Find where the given text appears and provide that cell's center as (X, Y) coordinate. 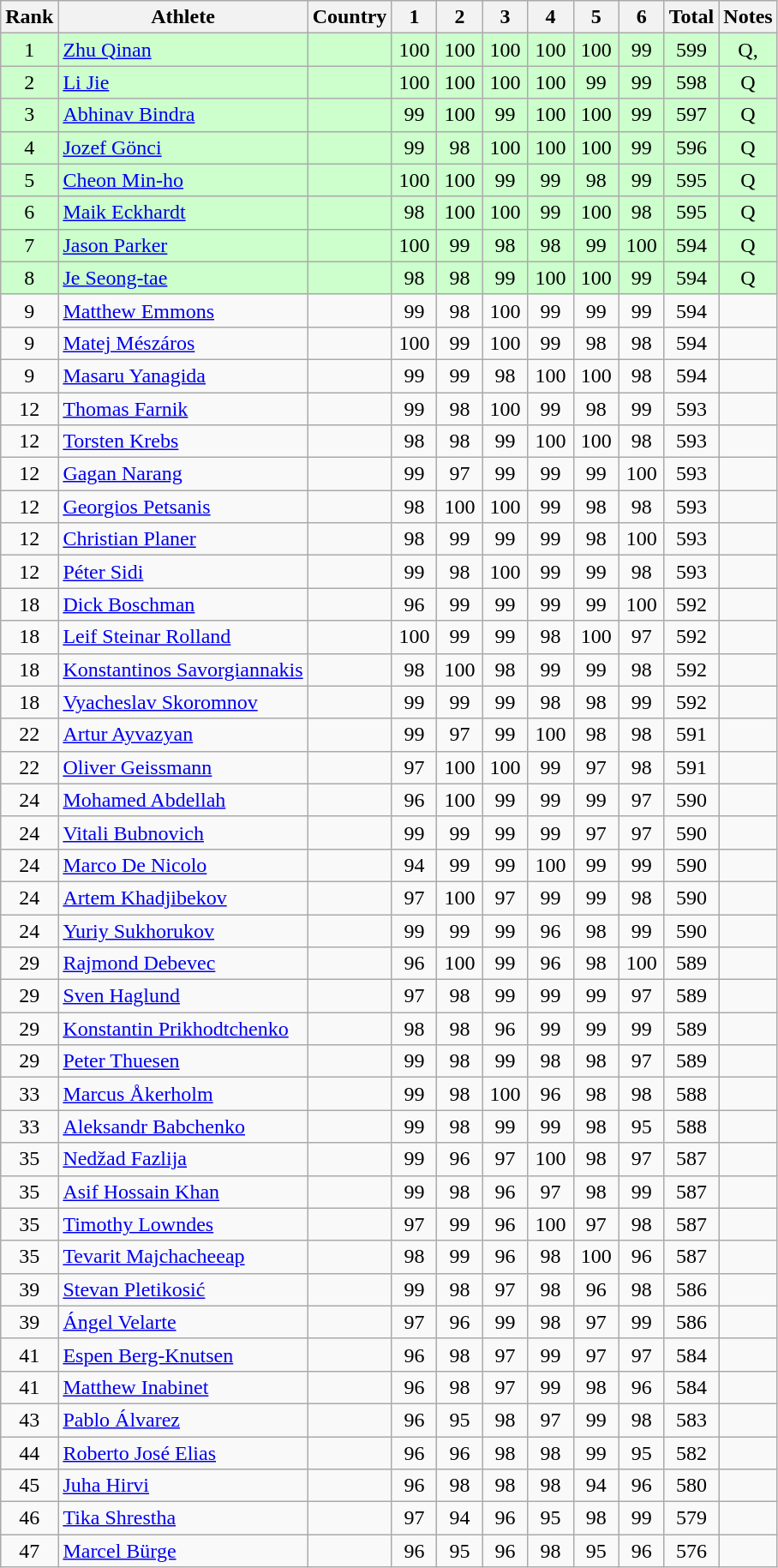
Total (691, 17)
597 (691, 115)
Dick Boschman (183, 604)
576 (691, 1551)
Jason Parker (183, 245)
43 (29, 1420)
Rajmond Debevec (183, 964)
Tika Shrestha (183, 1518)
Masaru Yanagida (183, 375)
Pablo Álvarez (183, 1420)
Q, (748, 50)
580 (691, 1486)
Tevarit Majchacheeap (183, 1257)
582 (691, 1453)
Sven Haglund (183, 996)
Cheon Min-ho (183, 180)
Konstantin Prikhodtchenko (183, 1029)
Je Seong-tae (183, 278)
Matej Mészáros (183, 343)
579 (691, 1518)
598 (691, 82)
Aleksandr Babchenko (183, 1126)
Matthew Inabinet (183, 1387)
Oliver Geissmann (183, 767)
Peter Thuesen (183, 1061)
Roberto José Elias (183, 1453)
Yuriy Sukhorukov (183, 930)
Gagan Narang (183, 474)
599 (691, 50)
Abhinav Bindra (183, 115)
Matthew Emmons (183, 310)
Asif Hossain Khan (183, 1192)
Juha Hirvi (183, 1486)
Georgios Petsanis (183, 507)
Vyacheslav Skoromnov (183, 702)
Péter Sidi (183, 572)
Li Jie (183, 82)
Artur Ayvazyan (183, 735)
Christian Planer (183, 539)
Thomas Farnik (183, 409)
7 (29, 245)
8 (29, 278)
Maik Eckhardt (183, 213)
Nedžad Fazlija (183, 1159)
Espen Berg-Knutsen (183, 1355)
Artem Khadjibekov (183, 898)
Marcel Bürge (183, 1551)
45 (29, 1486)
47 (29, 1551)
Konstantinos Savorgiannakis (183, 670)
Mohamed Abdellah (183, 800)
Notes (748, 17)
583 (691, 1420)
Ángel Velarte (183, 1322)
Zhu Qinan (183, 50)
Jozef Gönci (183, 147)
596 (691, 147)
Torsten Krebs (183, 442)
46 (29, 1518)
Leif Steinar Rolland (183, 637)
Marcus Åkerholm (183, 1094)
Stevan Pletikosić (183, 1289)
Rank (29, 17)
Marco De Nicolo (183, 865)
Athlete (183, 17)
44 (29, 1453)
Timothy Lowndes (183, 1224)
Vitali Bubnovich (183, 832)
Country (350, 17)
